Return (x, y) of the center of cell containing provided text 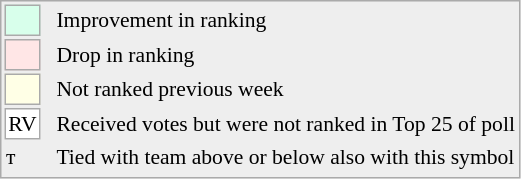
Improvement in ranking (286, 20)
т (22, 156)
Drop in ranking (286, 55)
Received votes but were not ranked in Top 25 of poll (286, 124)
Tied with team above or below also with this symbol (286, 156)
Not ranked previous week (286, 90)
RV (22, 124)
